Determine the [x, y] coordinate at the center of the cell enclosing the given text.  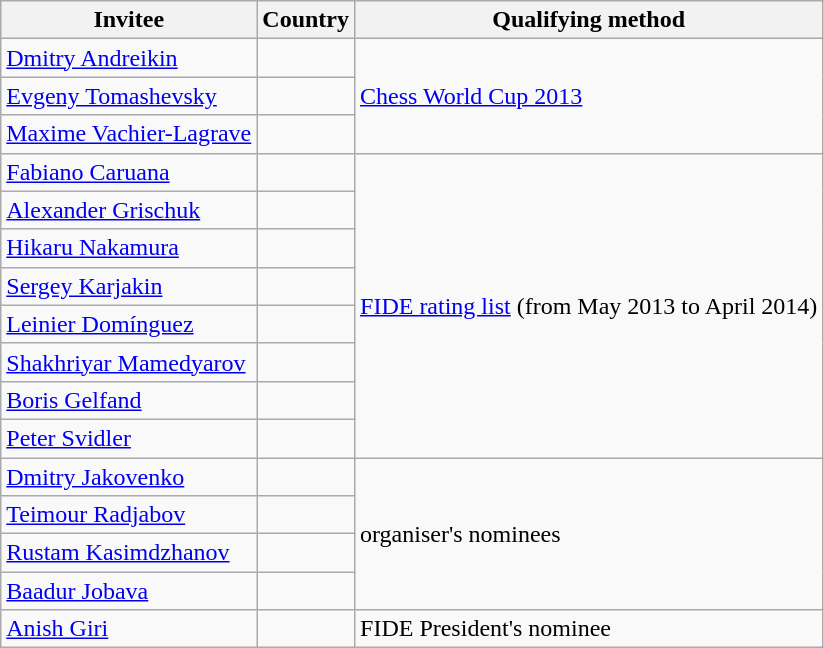
Dmitry Andreikin [129, 58]
Peter Svidler [129, 438]
Invitee [129, 20]
Baadur Jobava [129, 591]
Boris Gelfand [129, 400]
organiser's nominees [589, 534]
Dmitry Jakovenko [129, 477]
Sergey Karjakin [129, 286]
Shakhriyar Mamedyarov [129, 362]
Anish Giri [129, 629]
Teimour Radjabov [129, 515]
Country [306, 20]
FIDE rating list (from May 2013 to April 2014) [589, 305]
Rustam Kasimdzhanov [129, 553]
Maxime Vachier-Lagrave [129, 134]
Evgeny Tomashevsky [129, 96]
Qualifying method [589, 20]
Alexander Grischuk [129, 210]
Fabiano Caruana [129, 172]
Chess World Cup 2013 [589, 96]
Leinier Domínguez [129, 324]
Hikaru Nakamura [129, 248]
FIDE President's nominee [589, 629]
